Scan for the cell matching the given text and deliver its (x, y) coordinate at center. 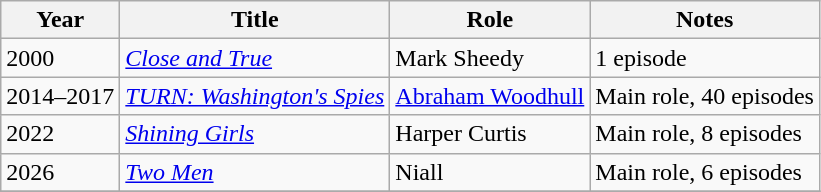
Main role, 6 episodes (705, 172)
Main role, 8 episodes (705, 134)
Two Men (255, 172)
Main role, 40 episodes (705, 96)
2014–2017 (60, 96)
TURN: Washington's Spies (255, 96)
Niall (490, 172)
2000 (60, 58)
Close and True (255, 58)
Abraham Woodhull (490, 96)
Harper Curtis (490, 134)
Mark Sheedy (490, 58)
Shining Girls (255, 134)
1 episode (705, 58)
2026 (60, 172)
Notes (705, 20)
Title (255, 20)
Role (490, 20)
Year (60, 20)
2022 (60, 134)
